For the text-containing cell, return its midpoint in (x, y) coordinate format. 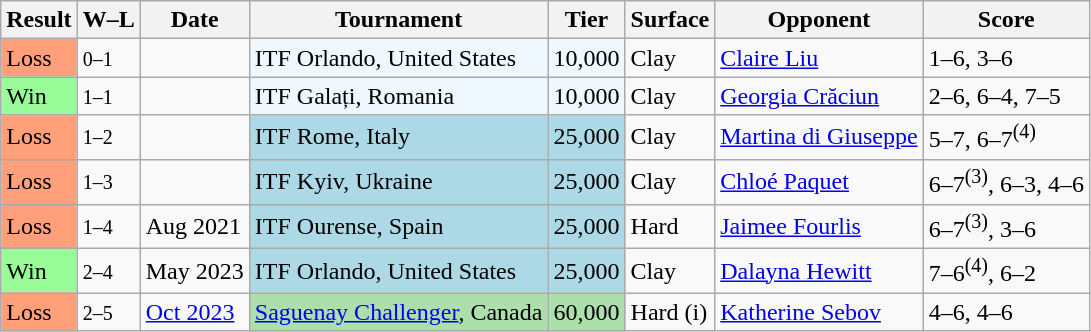
60,000 (586, 312)
1–1 (108, 96)
Hard (670, 226)
Hard (i) (670, 312)
Claire Liu (819, 58)
Oct 2023 (194, 312)
6–7(3), 6–3, 4–6 (1006, 182)
ITF Ourense, Spain (398, 226)
2–6, 6–4, 7–5 (1006, 96)
Tournament (398, 20)
Saguenay Challenger, Canada (398, 312)
Jaimee Fourlis (819, 226)
W–L (108, 20)
Surface (670, 20)
Dalayna Hewitt (819, 272)
May 2023 (194, 272)
2–4 (108, 272)
0–1 (108, 58)
2–5 (108, 312)
Result (39, 20)
ITF Rome, Italy (398, 138)
7–6(4), 6–2 (1006, 272)
4–6, 4–6 (1006, 312)
Date (194, 20)
ITF Kyiv, Ukraine (398, 182)
5–7, 6–7(4) (1006, 138)
Tier (586, 20)
Chloé Paquet (819, 182)
Katherine Sebov (819, 312)
1–4 (108, 226)
Score (1006, 20)
1–2 (108, 138)
Opponent (819, 20)
ITF Galați, Romania (398, 96)
6–7(3), 3–6 (1006, 226)
Martina di Giuseppe (819, 138)
Georgia Crăciun (819, 96)
1–6, 3–6 (1006, 58)
1–3 (108, 182)
Aug 2021 (194, 226)
